Detect which cell encompasses the target text, then output its (X, Y) center coordinate. 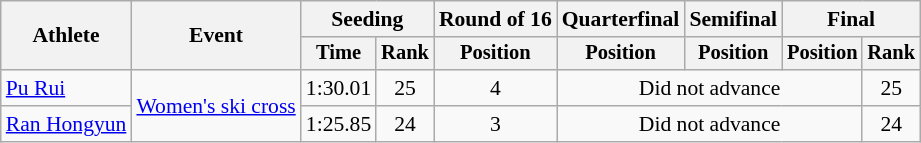
4 (496, 88)
Ran Hongyun (66, 124)
Women's ski cross (216, 106)
Round of 16 (496, 19)
Seeding (368, 19)
Athlete (66, 36)
Time (338, 54)
1:30.01 (338, 88)
Semifinal (733, 19)
1:25.85 (338, 124)
Final (851, 19)
Quarterfinal (621, 19)
Event (216, 36)
3 (496, 124)
Pu Rui (66, 88)
